Determine the [X, Y] coordinate at the center of the cell enclosing the given text.  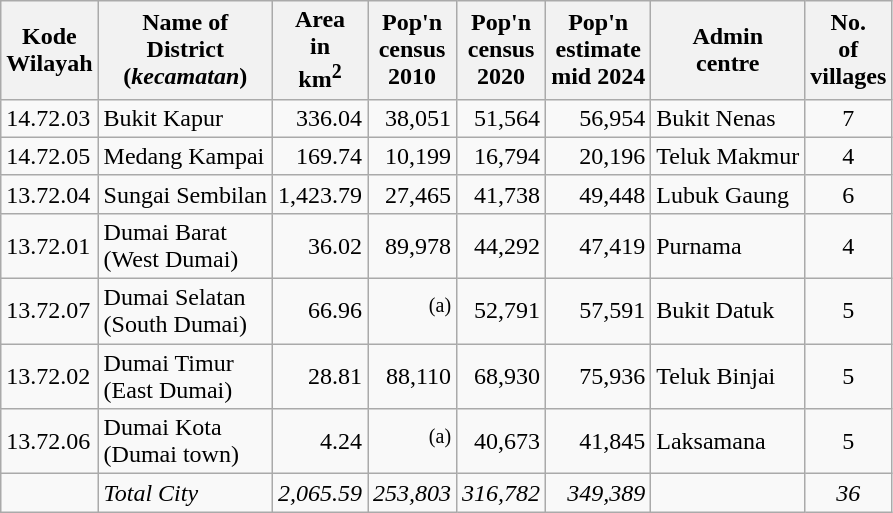
14.72.05 [50, 156]
40,673 [502, 442]
38,051 [412, 118]
41,738 [502, 194]
Dumai Kota (Dumai town) [185, 442]
Pop'nestimatemid 2024 [598, 50]
20,196 [598, 156]
13.72.04 [50, 194]
336.04 [320, 118]
44,292 [502, 246]
13.72.01 [50, 246]
36 [848, 493]
349,389 [598, 493]
16,794 [502, 156]
13.72.02 [50, 376]
52,791 [502, 312]
89,978 [412, 246]
10,199 [412, 156]
14.72.03 [50, 118]
Dumai Barat (West Dumai) [185, 246]
57,591 [598, 312]
Bukit Datuk [728, 312]
Name ofDistrict(kecamatan) [185, 50]
1,423.79 [320, 194]
7 [848, 118]
Bukit Nenas [728, 118]
Dumai Selatan (South Dumai) [185, 312]
13.72.07 [50, 312]
No. ofvillages [848, 50]
88,110 [412, 376]
13.72.06 [50, 442]
Total City [185, 493]
68,930 [502, 376]
Purnama [728, 246]
Dumai Timur (East Dumai) [185, 376]
66.96 [320, 312]
6 [848, 194]
Lubuk Gaung [728, 194]
41,845 [598, 442]
75,936 [598, 376]
Teluk Binjai [728, 376]
Pop'ncensus2020 [502, 50]
Kode Wilayah [50, 50]
56,954 [598, 118]
47,419 [598, 246]
28.81 [320, 376]
Medang Kampai [185, 156]
27,465 [412, 194]
Bukit Kapur [185, 118]
51,564 [502, 118]
Admin centre [728, 50]
4.24 [320, 442]
253,803 [412, 493]
316,782 [502, 493]
Area in km2 [320, 50]
169.74 [320, 156]
49,448 [598, 194]
Pop'ncensus2010 [412, 50]
2,065.59 [320, 493]
36.02 [320, 246]
Sungai Sembilan [185, 194]
Laksamana [728, 442]
Teluk Makmur [728, 156]
